Find where the given text appears and provide that cell's center as (X, Y) coordinate. 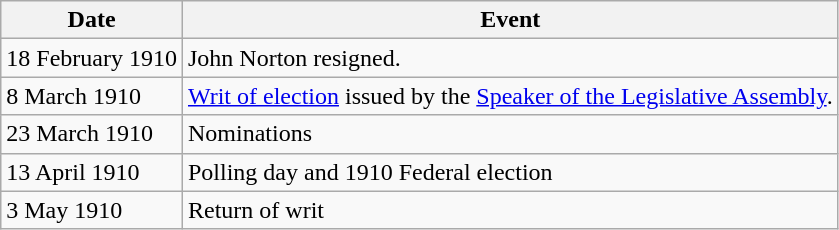
18 February 1910 (92, 58)
23 March 1910 (92, 134)
John Norton resigned. (510, 58)
3 May 1910 (92, 210)
Polling day and 1910 Federal election (510, 172)
8 March 1910 (92, 96)
Event (510, 20)
Nominations (510, 134)
Return of writ (510, 210)
Date (92, 20)
Writ of election issued by the Speaker of the Legislative Assembly. (510, 96)
13 April 1910 (92, 172)
